Pinpoint the cell where the given text exists, returning its (X, Y) midpoint coordinate. 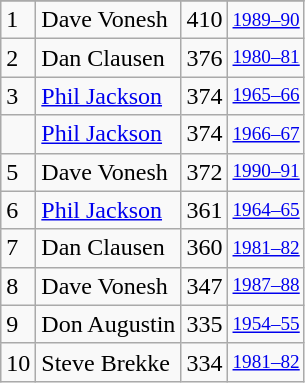
334 (204, 362)
1954–55 (266, 324)
Steve Brekke (108, 362)
9 (18, 324)
2 (18, 58)
1989–90 (266, 20)
1990–91 (266, 172)
360 (204, 248)
10 (18, 362)
410 (204, 20)
372 (204, 172)
1980–81 (266, 58)
Don Augustin (108, 324)
1964–65 (266, 210)
376 (204, 58)
361 (204, 210)
5 (18, 172)
7 (18, 248)
8 (18, 286)
1965–66 (266, 96)
1987–88 (266, 286)
1966–67 (266, 134)
6 (18, 210)
3 (18, 96)
347 (204, 286)
335 (204, 324)
1 (18, 20)
